Identify which cell holds the provided text, then report its [X, Y] central coordinate. 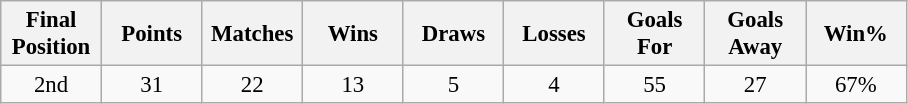
Points [152, 34]
31 [152, 85]
Goals For [654, 34]
Goals Away [756, 34]
5 [454, 85]
13 [354, 85]
Win% [856, 34]
Losses [554, 34]
22 [252, 85]
Draws [454, 34]
27 [756, 85]
Final Position [52, 34]
55 [654, 85]
67% [856, 85]
Matches [252, 34]
4 [554, 85]
Wins [354, 34]
2nd [52, 85]
